Capture the cell that displays the provided text and extract its [X, Y] central coordinate. 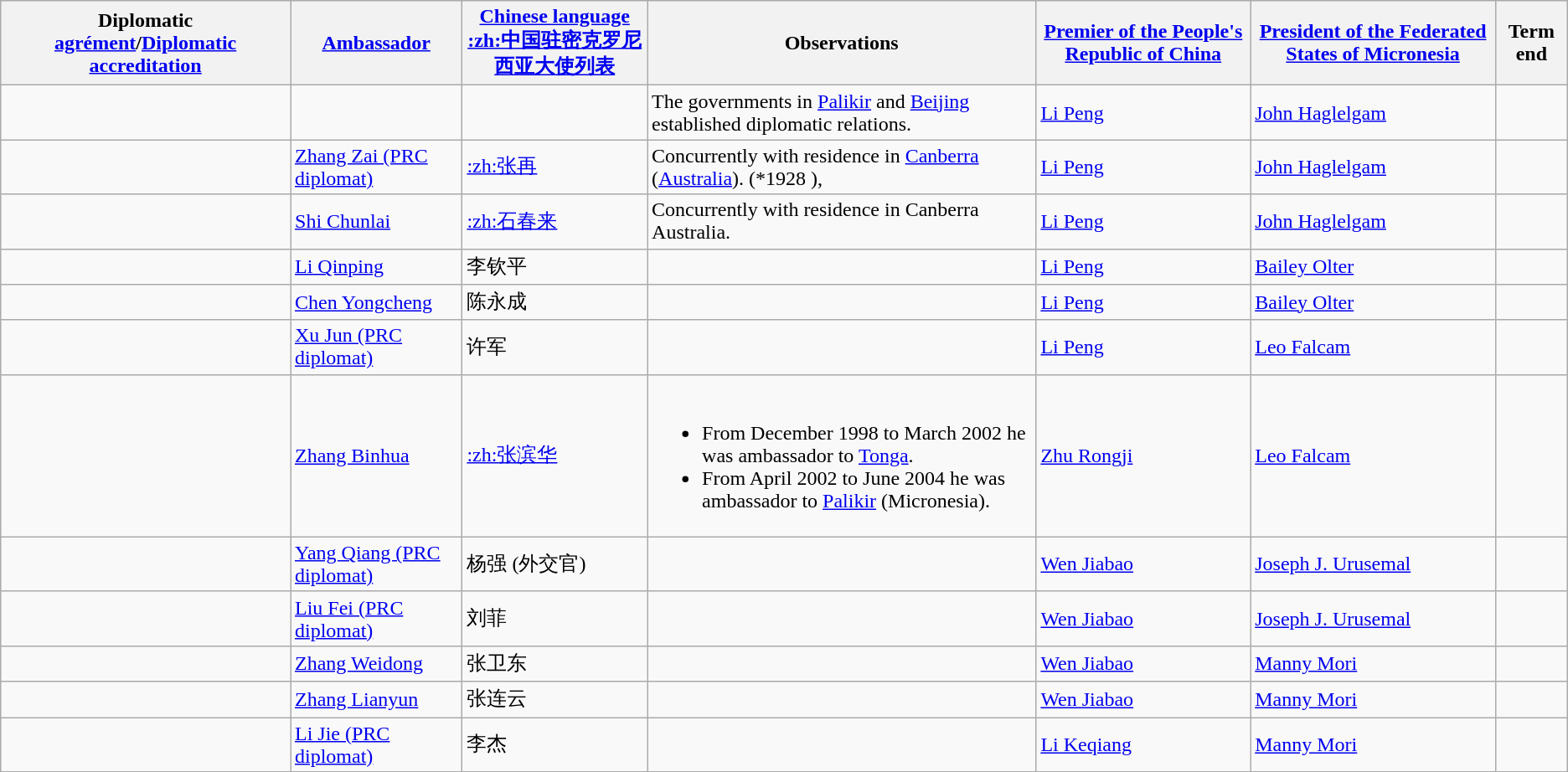
Zhang Weidong [375, 663]
Li Qinping [375, 266]
Liu Fei (PRC diplomat) [375, 618]
张卫东 [554, 663]
Zhang Zai (PRC diplomat) [375, 167]
Zhu Rongji [1143, 455]
Diplomatic agrément/Diplomatic accreditation [146, 44]
李杰 [554, 744]
Zhang Binhua [375, 455]
Observations [842, 44]
Concurrently with residence in Canberra (Australia). (*1928 ), [842, 167]
Xu Jun (PRC diplomat) [375, 347]
:zh:石春来 [554, 221]
Premier of the People's Republic of China [1143, 44]
Concurrently with residence in Canberra Australia. [842, 221]
张连云 [554, 700]
:zh:张再 [554, 167]
Term end [1531, 44]
Li Jie (PRC diplomat) [375, 744]
President of the Federated States of Micronesia [1374, 44]
刘菲 [554, 618]
陈永成 [554, 303]
许军 [554, 347]
杨强 (外交官) [554, 564]
Zhang Lianyun [375, 700]
Shi Chunlai [375, 221]
The governments in Palikir and Beijing established diplomatic relations. [842, 112]
Ambassador [375, 44]
李钦平 [554, 266]
Chinese language:zh:中国驻密克罗尼西亚大使列表 [554, 44]
Li Keqiang [1143, 744]
:zh:张滨华 [554, 455]
Chen Yongcheng [375, 303]
Yang Qiang (PRC diplomat) [375, 564]
From December 1998 to March 2002 he was ambassador to Tonga.From April 2002 to June 2004 he was ambassador to Palikir (Micronesia). [842, 455]
